Detect which cell encompasses the target text, then output its [x, y] center coordinate. 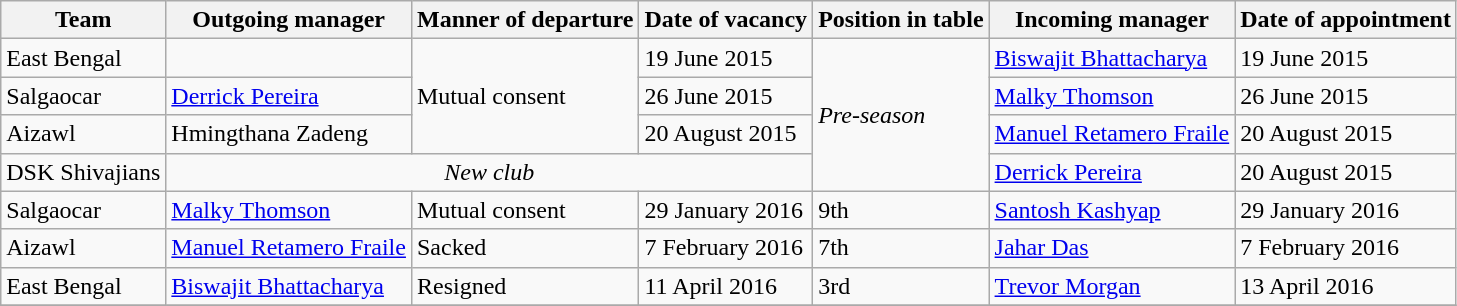
9th [901, 210]
Resigned [524, 286]
Jahar Das [1112, 248]
Position in table [901, 20]
Manner of departure [524, 20]
Date of appointment [1346, 20]
7th [901, 248]
3rd [901, 286]
Outgoing manager [289, 20]
Team [84, 20]
Date of vacancy [726, 20]
Pre-season [901, 115]
New club [490, 172]
Incoming manager [1112, 20]
Hmingthana Zadeng [289, 134]
Trevor Morgan [1112, 286]
13 April 2016 [1346, 286]
Santosh Kashyap [1112, 210]
Sacked [524, 248]
11 April 2016 [726, 286]
DSK Shivajians [84, 172]
